Capture the cell that displays the provided text and extract its (X, Y) central coordinate. 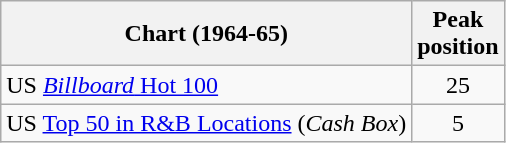
Peakposition (458, 34)
Chart (1964-65) (206, 34)
US Billboard Hot 100 (206, 85)
US Top 50 in R&B Locations (Cash Box) (206, 123)
5 (458, 123)
25 (458, 85)
